Find where the given text appears and provide that cell's center as [X, Y] coordinate. 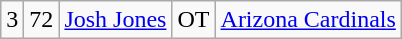
Josh Jones [116, 20]
OT [194, 20]
72 [42, 20]
3 [12, 20]
Arizona Cardinals [308, 20]
